Output the [X, Y] coordinate of the center of the cell containing the given text.  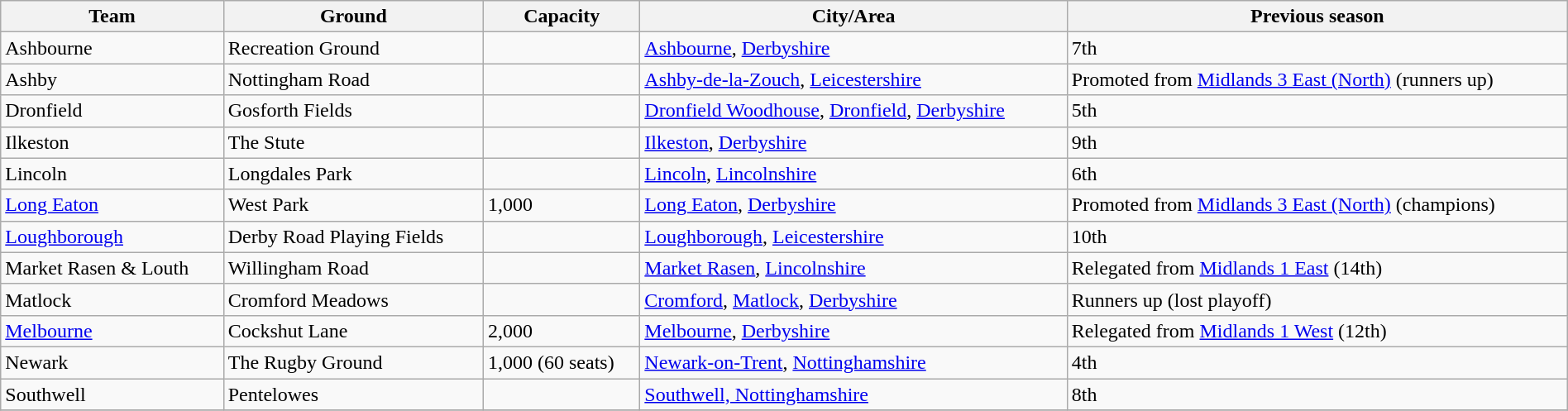
Relegated from Midlands 1 East (14th) [1317, 268]
9th [1317, 142]
Ground [353, 17]
The Stute [353, 142]
Southwell, Nottinghamshire [853, 394]
Cromford, Matlock, Derbyshire [853, 299]
Ashby [112, 79]
Cockshut Lane [353, 331]
Long Eaton [112, 205]
Lincoln [112, 174]
8th [1317, 394]
City/Area [853, 17]
Dronfield [112, 111]
Previous season [1317, 17]
Matlock [112, 299]
Team [112, 17]
Melbourne [112, 331]
6th [1317, 174]
Nottingham Road [353, 79]
Ashbourne, Derbyshire [853, 48]
Ashbourne [112, 48]
2,000 [561, 331]
Longdales Park [353, 174]
10th [1317, 237]
Relegated from Midlands 1 West (12th) [1317, 331]
1,000 (60 seats) [561, 362]
Promoted from Midlands 3 East (North) (runners up) [1317, 79]
Willingham Road [353, 268]
Southwell [112, 394]
Recreation Ground [353, 48]
Capacity [561, 17]
Lincoln, Lincolnshire [853, 174]
Ashby-de-la-Zouch, Leicestershire [853, 79]
5th [1317, 111]
Cromford Meadows [353, 299]
Ilkeston, Derbyshire [853, 142]
Market Rasen & Louth [112, 268]
West Park [353, 205]
Pentelowes [353, 394]
Ilkeston [112, 142]
Runners up (lost playoff) [1317, 299]
Loughborough [112, 237]
Newark-on-Trent, Nottinghamshire [853, 362]
1,000 [561, 205]
Promoted from Midlands 3 East (North) (champions) [1317, 205]
Derby Road Playing Fields [353, 237]
Long Eaton, Derbyshire [853, 205]
7th [1317, 48]
The Rugby Ground [353, 362]
Gosforth Fields [353, 111]
Market Rasen, Lincolnshire [853, 268]
Dronfield Woodhouse, Dronfield, Derbyshire [853, 111]
Melbourne, Derbyshire [853, 331]
4th [1317, 362]
Newark [112, 362]
Loughborough, Leicestershire [853, 237]
